Output the (x, y) coordinate of the center of the cell containing the given text.  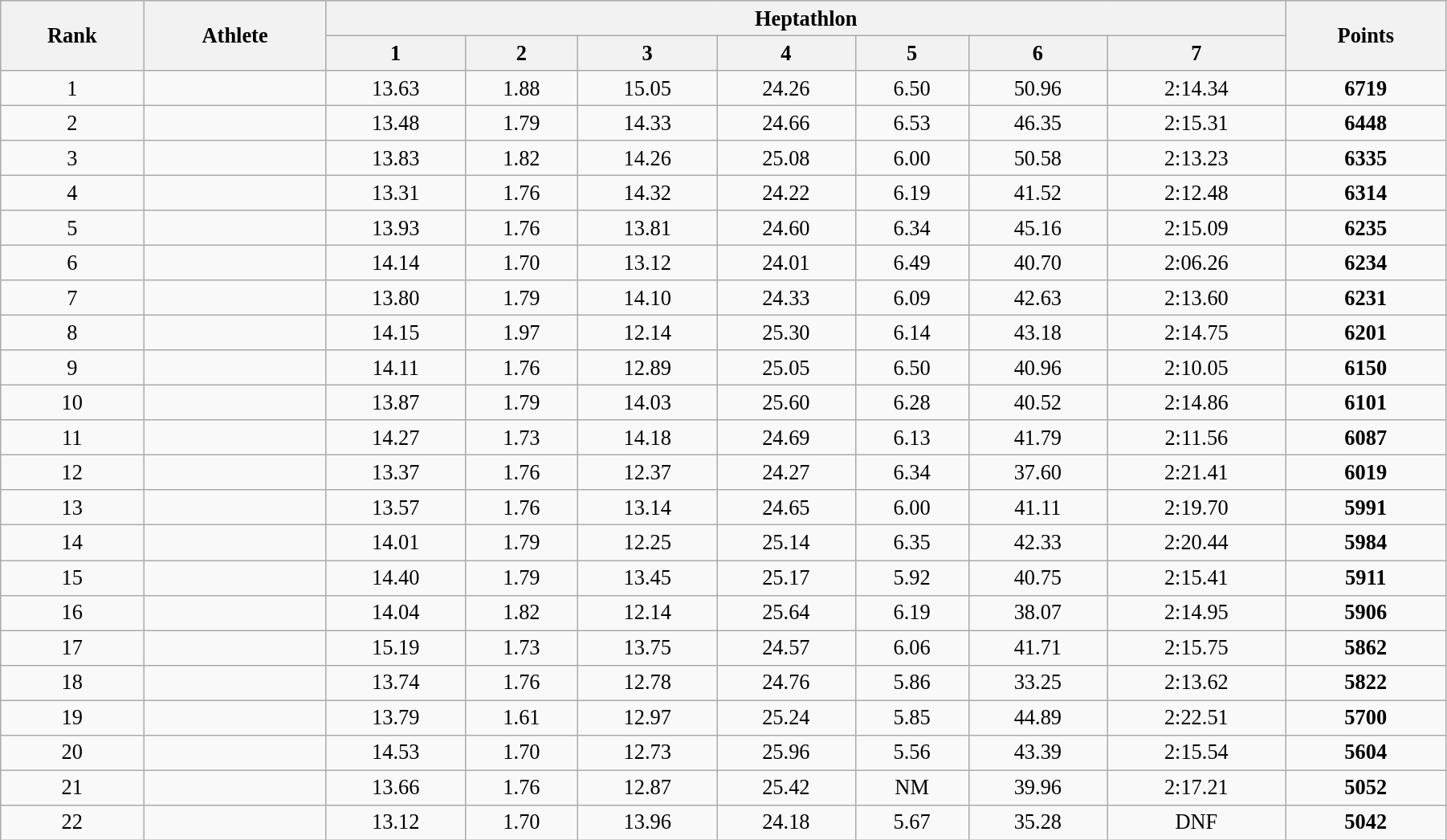
24.57 (787, 647)
5042 (1365, 822)
5604 (1365, 752)
14.15 (395, 332)
13.45 (647, 577)
25.30 (787, 332)
25.96 (787, 752)
5984 (1365, 543)
13.74 (395, 683)
2:14.34 (1196, 88)
2:06.26 (1196, 263)
14.53 (395, 752)
14.27 (395, 438)
12.73 (647, 752)
12.25 (647, 543)
16 (72, 613)
25.14 (787, 543)
6150 (1365, 368)
15.19 (395, 647)
14.32 (647, 193)
39.96 (1037, 787)
6335 (1365, 158)
14.01 (395, 543)
6.53 (912, 123)
24.33 (787, 298)
1.97 (522, 332)
2:14.95 (1196, 613)
14.40 (395, 577)
15.05 (647, 88)
13.31 (395, 193)
2:15.41 (1196, 577)
15 (72, 577)
40.75 (1037, 577)
6234 (1365, 263)
2:15.31 (1196, 123)
18 (72, 683)
DNF (1196, 822)
2:19.70 (1196, 508)
10 (72, 402)
5.67 (912, 822)
40.70 (1037, 263)
13.79 (395, 717)
13.81 (647, 228)
13.57 (395, 508)
38.07 (1037, 613)
Heptathlon (806, 18)
5.86 (912, 683)
24.18 (787, 822)
25.60 (787, 402)
1.88 (522, 88)
12.89 (647, 368)
6.06 (912, 647)
41.71 (1037, 647)
13.80 (395, 298)
6101 (1365, 402)
33.25 (1037, 683)
12.78 (647, 683)
2:22.51 (1196, 717)
5991 (1365, 508)
Athlete (235, 35)
2:10.05 (1196, 368)
5822 (1365, 683)
24.65 (787, 508)
2:17.21 (1196, 787)
9 (72, 368)
24.27 (787, 472)
25.05 (787, 368)
2:12.48 (1196, 193)
14 (72, 543)
6235 (1365, 228)
6.14 (912, 332)
12.97 (647, 717)
NM (912, 787)
2:11.56 (1196, 438)
25.24 (787, 717)
5700 (1365, 717)
43.18 (1037, 332)
25.64 (787, 613)
12.37 (647, 472)
2:14.86 (1196, 402)
35.28 (1037, 822)
13.93 (395, 228)
6.28 (912, 402)
Rank (72, 35)
14.14 (395, 263)
45.16 (1037, 228)
24.26 (787, 88)
2:20.44 (1196, 543)
50.96 (1037, 88)
5911 (1365, 577)
19 (72, 717)
14.03 (647, 402)
25.17 (787, 577)
40.96 (1037, 368)
5862 (1365, 647)
24.76 (787, 683)
44.89 (1037, 717)
43.39 (1037, 752)
13.66 (395, 787)
2:13.23 (1196, 158)
14.10 (647, 298)
41.52 (1037, 193)
13.14 (647, 508)
14.11 (395, 368)
2:15.75 (1196, 647)
6231 (1365, 298)
12.87 (647, 787)
13.83 (395, 158)
41.79 (1037, 438)
13 (72, 508)
42.33 (1037, 543)
5.85 (912, 717)
6.13 (912, 438)
13.87 (395, 402)
13.63 (395, 88)
5052 (1365, 787)
46.35 (1037, 123)
14.18 (647, 438)
Points (1365, 35)
8 (72, 332)
40.52 (1037, 402)
2:13.60 (1196, 298)
24.69 (787, 438)
17 (72, 647)
6.35 (912, 543)
2:21.41 (1196, 472)
22 (72, 822)
42.63 (1037, 298)
24.66 (787, 123)
1.61 (522, 717)
20 (72, 752)
24.22 (787, 193)
13.48 (395, 123)
5.92 (912, 577)
6719 (1365, 88)
5.56 (912, 752)
2:15.54 (1196, 752)
13.37 (395, 472)
13.96 (647, 822)
6.09 (912, 298)
24.60 (787, 228)
14.04 (395, 613)
25.42 (787, 787)
14.33 (647, 123)
14.26 (647, 158)
50.58 (1037, 158)
6.49 (912, 263)
25.08 (787, 158)
24.01 (787, 263)
6314 (1365, 193)
2:15.09 (1196, 228)
12 (72, 472)
21 (72, 787)
2:13.62 (1196, 683)
41.11 (1037, 508)
2:14.75 (1196, 332)
5906 (1365, 613)
6201 (1365, 332)
13.75 (647, 647)
6019 (1365, 472)
6087 (1365, 438)
37.60 (1037, 472)
11 (72, 438)
6448 (1365, 123)
